Locate the cell with the specified text and output its [x, y] center coordinate. 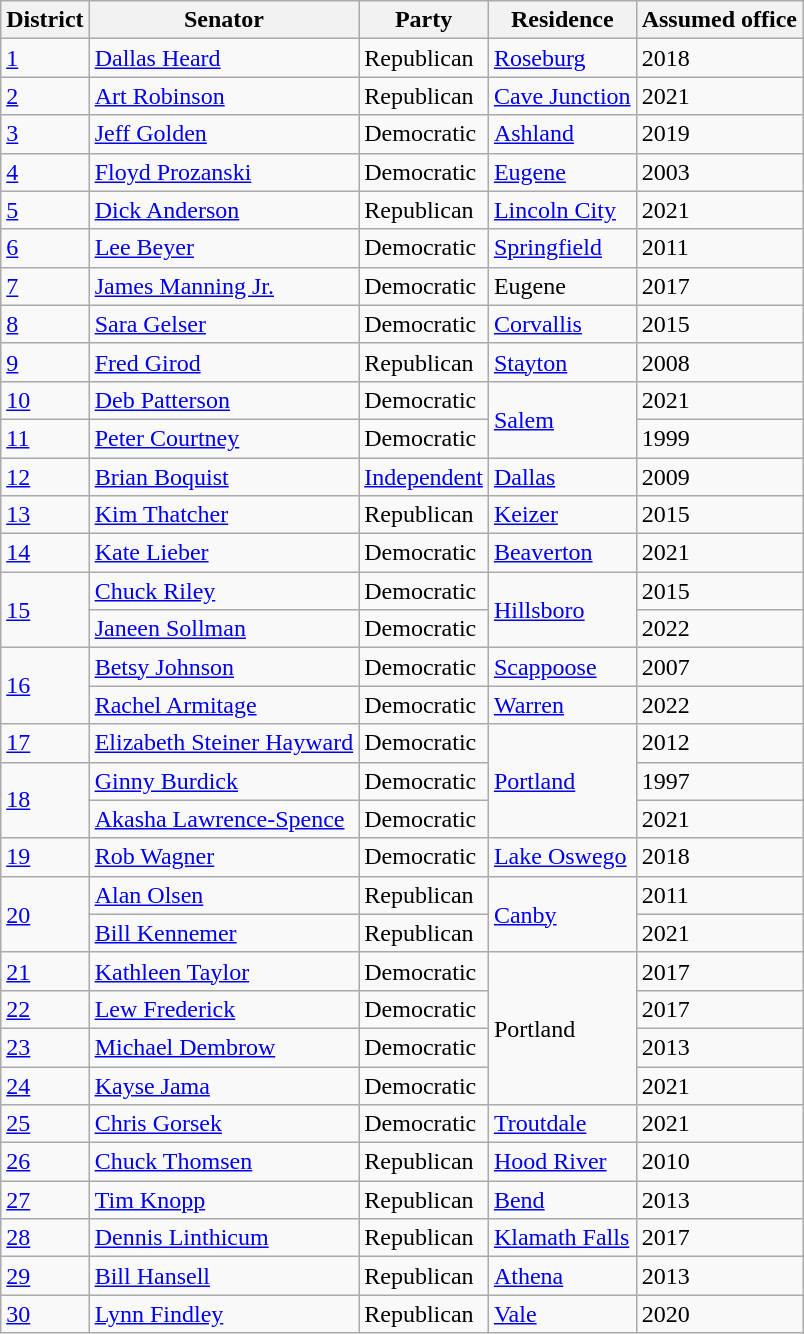
Hood River [562, 1162]
Lew Frederick [224, 1009]
2007 [719, 667]
Bend [562, 1200]
25 [45, 1124]
Janeen Sollman [224, 629]
Lake Oswego [562, 857]
Kim Thatcher [224, 515]
Art Robinson [224, 96]
Canby [562, 914]
Senator [224, 20]
Bill Kennemer [224, 933]
2003 [719, 172]
1997 [719, 781]
Elizabeth Steiner Hayward [224, 743]
27 [45, 1200]
District [45, 20]
Vale [562, 1314]
3 [45, 134]
James Manning Jr. [224, 286]
Warren [562, 705]
Scappoose [562, 667]
21 [45, 971]
26 [45, 1162]
9 [45, 362]
Party [424, 20]
Ginny Burdick [224, 781]
Dick Anderson [224, 210]
Hillsboro [562, 610]
Peter Courtney [224, 438]
Cave Junction [562, 96]
Lincoln City [562, 210]
Akasha Lawrence-Spence [224, 819]
Dallas Heard [224, 58]
Lee Beyer [224, 248]
19 [45, 857]
Athena [562, 1276]
Deb Patterson [224, 400]
Dallas [562, 477]
1 [45, 58]
12 [45, 477]
2020 [719, 1314]
Corvallis [562, 324]
Rachel Armitage [224, 705]
17 [45, 743]
Michael Dembrow [224, 1047]
2 [45, 96]
6 [45, 248]
Tim Knopp [224, 1200]
Chuck Thomsen [224, 1162]
28 [45, 1238]
14 [45, 553]
Sara Gelser [224, 324]
Independent [424, 477]
7 [45, 286]
5 [45, 210]
Rob Wagner [224, 857]
Lynn Findley [224, 1314]
2012 [719, 743]
16 [45, 686]
Fred Girod [224, 362]
18 [45, 800]
29 [45, 1276]
Brian Boquist [224, 477]
Assumed office [719, 20]
15 [45, 610]
Klamath Falls [562, 1238]
23 [45, 1047]
2008 [719, 362]
Chris Gorsek [224, 1124]
24 [45, 1085]
Alan Olsen [224, 895]
Troutdale [562, 1124]
2010 [719, 1162]
Bill Hansell [224, 1276]
Salem [562, 419]
Floyd Prozanski [224, 172]
Keizer [562, 515]
Dennis Linthicum [224, 1238]
Kayse Jama [224, 1085]
22 [45, 1009]
Jeff Golden [224, 134]
Chuck Riley [224, 591]
2009 [719, 477]
Ashland [562, 134]
8 [45, 324]
Springfield [562, 248]
2019 [719, 134]
Stayton [562, 362]
20 [45, 914]
Residence [562, 20]
11 [45, 438]
10 [45, 400]
13 [45, 515]
Roseburg [562, 58]
Betsy Johnson [224, 667]
Kate Lieber [224, 553]
Beaverton [562, 553]
Kathleen Taylor [224, 971]
30 [45, 1314]
4 [45, 172]
1999 [719, 438]
